Detect which cell encompasses the target text, then output its [x, y] center coordinate. 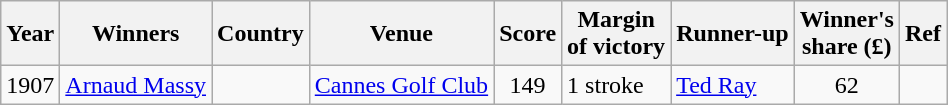
Venue [401, 34]
1907 [30, 85]
62 [846, 85]
Winner'sshare (£) [846, 34]
Winners [136, 34]
149 [528, 85]
1 stroke [616, 85]
Country [261, 34]
Arnaud Massy [136, 85]
Runner-up [733, 34]
Cannes Golf Club [401, 85]
Score [528, 34]
Year [30, 34]
Ted Ray [733, 85]
Marginof victory [616, 34]
Ref [922, 34]
